Scan for the cell matching the given text and deliver its (X, Y) coordinate at center. 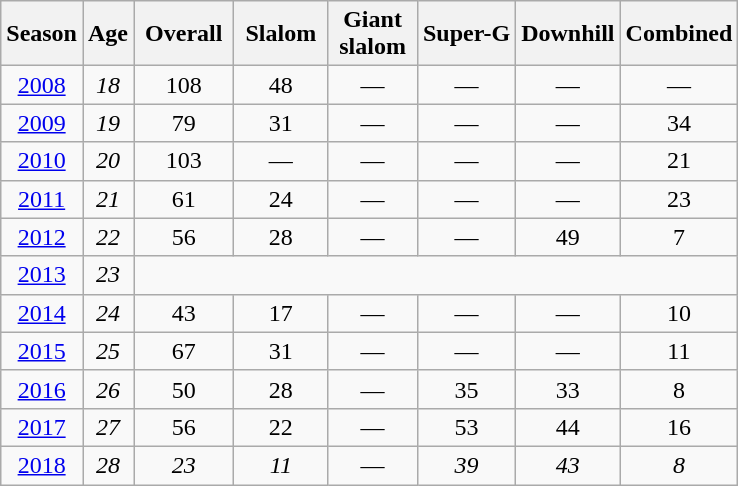
Combined (679, 34)
49 (568, 237)
Overall (184, 34)
61 (184, 199)
79 (184, 123)
2008 (42, 85)
26 (108, 389)
7 (679, 237)
Slalom (281, 34)
2017 (42, 427)
67 (184, 351)
2012 (42, 237)
2015 (42, 351)
Downhill (568, 34)
39 (466, 465)
2018 (42, 465)
17 (281, 313)
2010 (42, 161)
35 (466, 389)
Giant slalom (373, 34)
53 (466, 427)
34 (679, 123)
18 (108, 85)
108 (184, 85)
27 (108, 427)
2013 (42, 275)
50 (184, 389)
25 (108, 351)
16 (679, 427)
Season (42, 34)
10 (679, 313)
19 (108, 123)
20 (108, 161)
2016 (42, 389)
103 (184, 161)
33 (568, 389)
2014 (42, 313)
Super-G (466, 34)
48 (281, 85)
2009 (42, 123)
2011 (42, 199)
Age (108, 34)
44 (568, 427)
